Locate the cell with the specified text and output its (x, y) center coordinate. 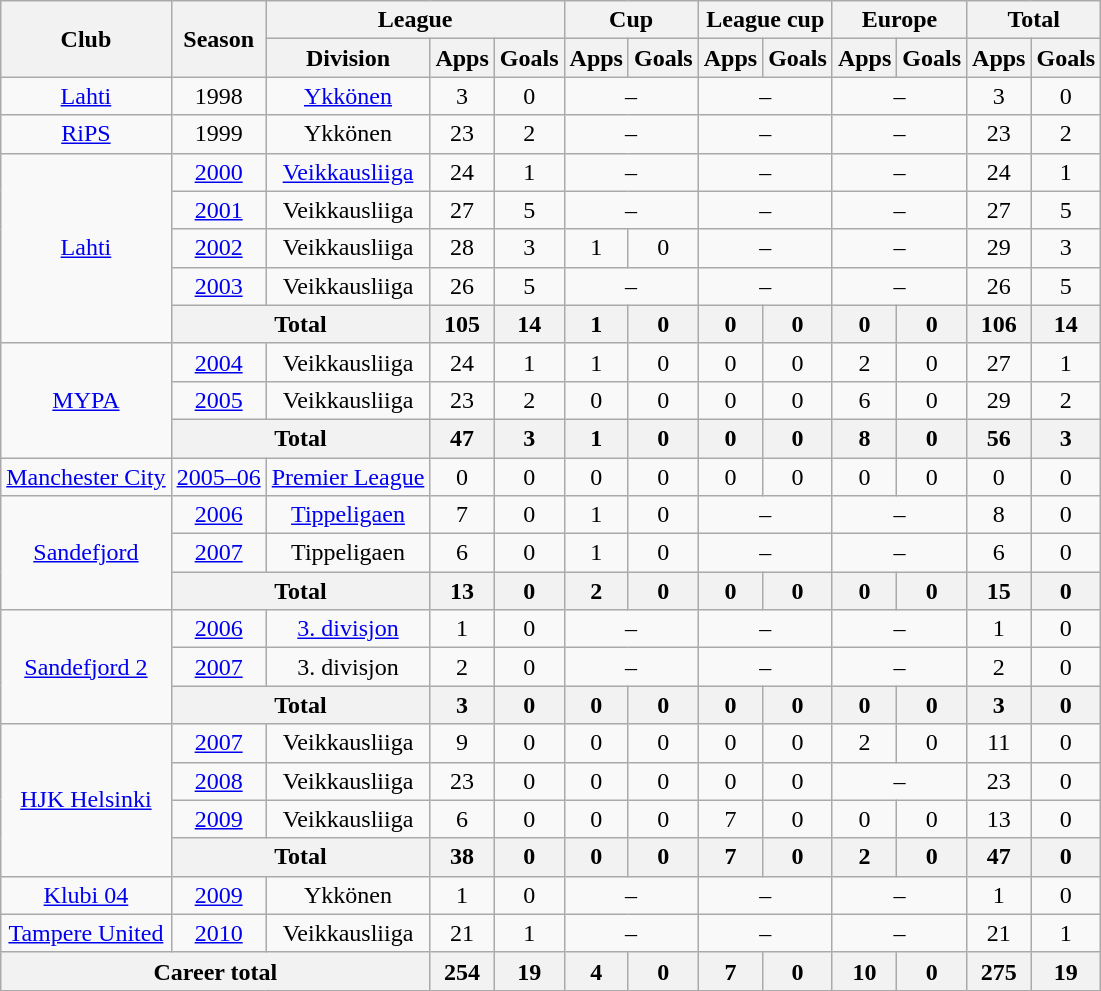
Career total (216, 971)
106 (999, 324)
Club (86, 39)
2001 (218, 210)
Premier League (348, 477)
Division (348, 58)
38 (462, 857)
HJK Helsinki (86, 800)
275 (999, 971)
2005–06 (218, 477)
2000 (218, 172)
1998 (218, 96)
RiPS (86, 134)
10 (864, 971)
2010 (218, 933)
MYPA (86, 400)
League cup (765, 20)
28 (462, 248)
56 (999, 438)
Cup (631, 20)
105 (462, 324)
15 (999, 591)
2003 (218, 286)
Klubi 04 (86, 895)
Sandefjord (86, 553)
Tampere United (86, 933)
11 (999, 743)
Sandefjord 2 (86, 667)
2004 (218, 362)
2008 (218, 781)
2005 (218, 400)
League (415, 20)
Season (218, 39)
Manchester City (86, 477)
4 (596, 971)
2002 (218, 248)
254 (462, 971)
9 (462, 743)
Europe (899, 20)
1999 (218, 134)
